Pinpoint the cell where the given text exists, returning its (X, Y) midpoint coordinate. 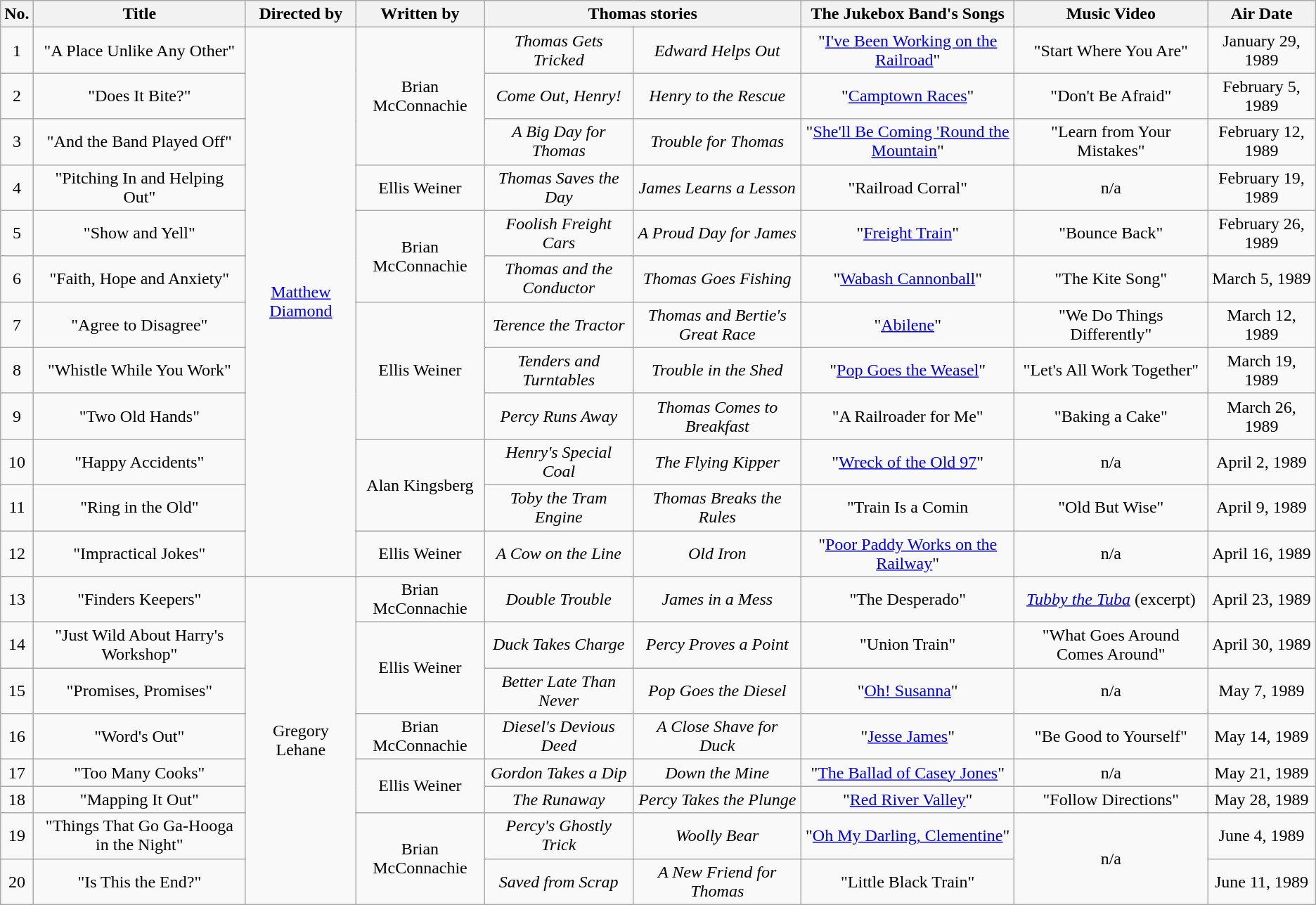
Percy's Ghostly Trick (559, 835)
A Cow on the Line (559, 553)
"Oh My Darling, Clementine" (908, 835)
17 (17, 773)
"Impractical Jokes" (139, 553)
"Happy Accidents" (139, 461)
March 12, 1989 (1261, 325)
"Whistle While You Work" (139, 370)
Thomas and the Conductor (559, 278)
"Too Many Cooks" (139, 773)
February 19, 1989 (1261, 187)
"Start Where You Are" (1111, 51)
"Train Is a Comin (908, 508)
Thomas Saves the Day (559, 187)
"Jesse James" (908, 737)
Terence the Tractor (559, 325)
The Flying Kipper (717, 461)
"The Ballad of Casey Jones" (908, 773)
The Runaway (559, 800)
April 16, 1989 (1261, 553)
"Railroad Corral" (908, 187)
2 (17, 96)
"And the Band Played Off" (139, 142)
"Old But Wise" (1111, 508)
March 5, 1989 (1261, 278)
Thomas Breaks the Rules (717, 508)
14 (17, 646)
Thomas Comes to Breakfast (717, 416)
Trouble for Thomas (717, 142)
"Wabash Cannonball" (908, 278)
A New Friend for Thomas (717, 882)
Music Video (1111, 14)
"Be Good to Yourself" (1111, 737)
13 (17, 599)
"I've Been Working on the Railroad" (908, 51)
Alan Kingsberg (420, 484)
5 (17, 233)
"Red River Valley" (908, 800)
16 (17, 737)
April 23, 1989 (1261, 599)
February 12, 1989 (1261, 142)
"Agree to Disagree" (139, 325)
May 21, 1989 (1261, 773)
Foolish Freight Cars (559, 233)
Diesel's Devious Deed (559, 737)
7 (17, 325)
Gordon Takes a Dip (559, 773)
February 5, 1989 (1261, 96)
"Finders Keepers" (139, 599)
"Faith, Hope and Anxiety" (139, 278)
"Mapping It Out" (139, 800)
10 (17, 461)
"The Desperado" (908, 599)
"She'll Be Coming 'Round the Mountain" (908, 142)
A Close Shave for Duck (717, 737)
1 (17, 51)
"Freight Train" (908, 233)
"A Railroader for Me" (908, 416)
Saved from Scrap (559, 882)
Trouble in the Shed (717, 370)
"We Do Things Differently" (1111, 325)
"Follow Directions" (1111, 800)
"Pitching In and Helping Out" (139, 187)
6 (17, 278)
"Is This the End?" (139, 882)
Double Trouble (559, 599)
The Jukebox Band's Songs (908, 14)
"Pop Goes the Weasel" (908, 370)
"Ring in the Old" (139, 508)
A Big Day for Thomas (559, 142)
12 (17, 553)
James Learns a Lesson (717, 187)
Henry to the Rescue (717, 96)
"Learn from Your Mistakes" (1111, 142)
"Promises, Promises" (139, 691)
"Abilene" (908, 325)
3 (17, 142)
May 14, 1989 (1261, 737)
"Bounce Back" (1111, 233)
"Things That Go Ga-Hooga in the Night" (139, 835)
20 (17, 882)
18 (17, 800)
Gregory Lehane (301, 740)
No. (17, 14)
"Wreck of the Old 97" (908, 461)
Percy Takes the Plunge (717, 800)
Better Late Than Never (559, 691)
Henry's Special Coal (559, 461)
March 26, 1989 (1261, 416)
Edward Helps Out (717, 51)
Down the Mine (717, 773)
"What Goes Around Comes Around" (1111, 646)
"Camptown Races" (908, 96)
"The Kite Song" (1111, 278)
Written by (420, 14)
"Word's Out" (139, 737)
Toby the Tram Engine (559, 508)
"Little Black Train" (908, 882)
9 (17, 416)
"Does It Bite?" (139, 96)
Percy Runs Away (559, 416)
8 (17, 370)
April 30, 1989 (1261, 646)
"Just Wild About Harry's Workshop" (139, 646)
"Oh! Susanna" (908, 691)
A Proud Day for James (717, 233)
February 26, 1989 (1261, 233)
April 2, 1989 (1261, 461)
June 4, 1989 (1261, 835)
May 28, 1989 (1261, 800)
April 9, 1989 (1261, 508)
Thomas and Bertie's Great Race (717, 325)
March 19, 1989 (1261, 370)
"Let's All Work Together" (1111, 370)
"A Place Unlike Any Other" (139, 51)
Woolly Bear (717, 835)
Thomas Goes Fishing (717, 278)
Thomas stories (643, 14)
"Union Train" (908, 646)
4 (17, 187)
June 11, 1989 (1261, 882)
Tubby the Tuba (excerpt) (1111, 599)
"Two Old Hands" (139, 416)
Air Date (1261, 14)
Directed by (301, 14)
Thomas Gets Tricked (559, 51)
May 7, 1989 (1261, 691)
Tenders and Turntables (559, 370)
January 29, 1989 (1261, 51)
15 (17, 691)
Title (139, 14)
Come Out, Henry! (559, 96)
Matthew Diamond (301, 302)
James in a Mess (717, 599)
11 (17, 508)
Pop Goes the Diesel (717, 691)
"Show and Yell" (139, 233)
"Don't Be Afraid" (1111, 96)
"Baking a Cake" (1111, 416)
Duck Takes Charge (559, 646)
19 (17, 835)
Percy Proves a Point (717, 646)
Old Iron (717, 553)
"Poor Paddy Works on the Railway" (908, 553)
